Detect which cell encompasses the target text, then output its (x, y) center coordinate. 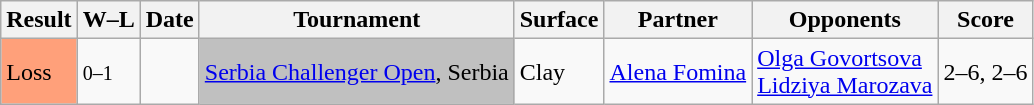
Surface (559, 20)
Loss (39, 72)
Result (39, 20)
2–6, 2–6 (986, 72)
Score (986, 20)
Olga Govortsova Lidziya Marozava (845, 72)
Date (170, 20)
Partner (678, 20)
Serbia Challenger Open, Serbia (356, 72)
Clay (559, 72)
0–1 (108, 72)
Tournament (356, 20)
Opponents (845, 20)
W–L (108, 20)
Alena Fomina (678, 72)
